Detect which cell encompasses the target text, then output its [x, y] center coordinate. 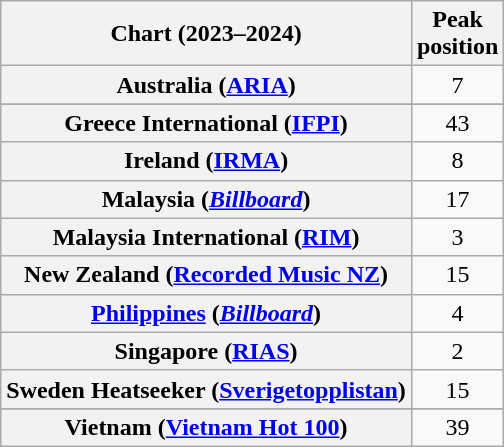
Sweden Heatseeker (Sverigetopplistan) [206, 389]
Chart (2023–2024) [206, 34]
17 [457, 199]
Philippines (Billboard) [206, 313]
8 [457, 161]
4 [457, 313]
43 [457, 123]
Ireland (IRMA) [206, 161]
Greece International (IFPI) [206, 123]
Peakposition [457, 34]
39 [457, 427]
Singapore (RIAS) [206, 351]
Vietnam (Vietnam Hot 100) [206, 427]
3 [457, 237]
Malaysia International (RIM) [206, 237]
New Zealand (Recorded Music NZ) [206, 275]
Malaysia (Billboard) [206, 199]
2 [457, 351]
7 [457, 85]
Australia (ARIA) [206, 85]
